Capture the cell that displays the provided text and extract its [x, y] central coordinate. 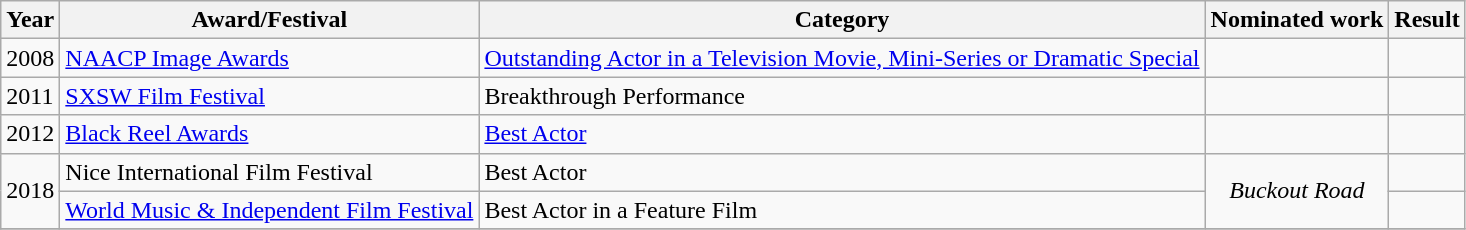
Breakthrough Performance [842, 96]
Category [842, 20]
2012 [30, 134]
Year [30, 20]
2011 [30, 96]
2008 [30, 58]
Nice International Film Festival [270, 172]
Best Actor in a Feature Film [842, 210]
Outstanding Actor in a Television Movie, Mini-Series or Dramatic Special [842, 58]
NAACP Image Awards [270, 58]
2018 [30, 191]
World Music & Independent Film Festival [270, 210]
SXSW Film Festival [270, 96]
Black Reel Awards [270, 134]
Result [1427, 20]
Buckout Road [1297, 191]
Award/Festival [270, 20]
Nominated work [1297, 20]
